Extract the (X, Y) coordinate from the center of the cell holding the provided text.  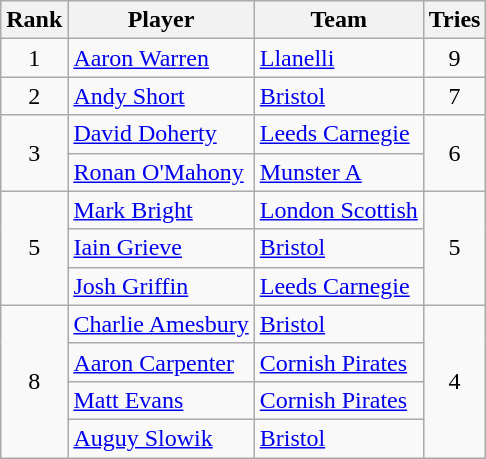
London Scottish (338, 210)
David Doherty (161, 134)
Rank (34, 20)
Aaron Carpenter (161, 362)
4 (454, 381)
Player (161, 20)
Team (338, 20)
8 (34, 381)
Llanelli (338, 58)
9 (454, 58)
Charlie Amesbury (161, 324)
6 (454, 153)
Munster A (338, 172)
Matt Evans (161, 400)
2 (34, 96)
Iain Grieve (161, 248)
Tries (454, 20)
Aaron Warren (161, 58)
Ronan O'Mahony (161, 172)
Andy Short (161, 96)
Mark Bright (161, 210)
3 (34, 153)
7 (454, 96)
1 (34, 58)
Josh Griffin (161, 286)
Auguy Slowik (161, 438)
